From the cell containing the given text, extract its center point as (x, y) coordinate. 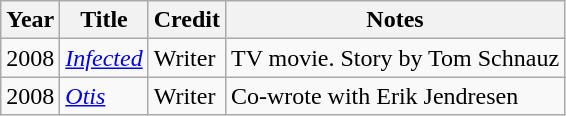
Title (104, 20)
Year (30, 20)
Notes (394, 20)
Otis (104, 96)
Credit (186, 20)
Co-wrote with Erik Jendresen (394, 96)
Infected (104, 58)
TV movie. Story by Tom Schnauz (394, 58)
